Capture the cell that displays the provided text and extract its (x, y) central coordinate. 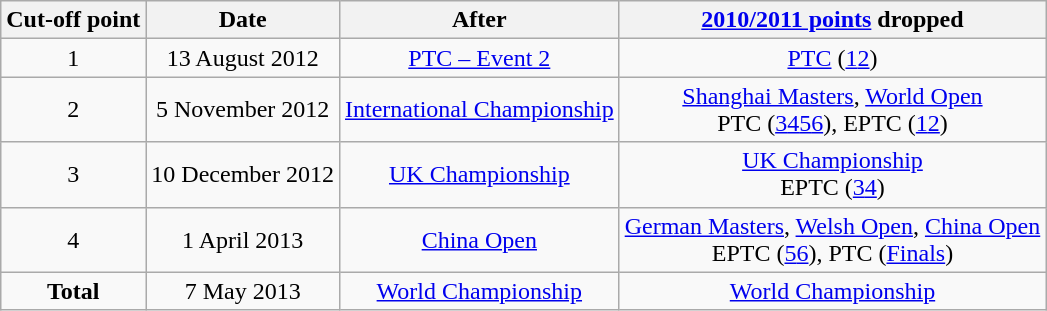
4 (74, 240)
International Championship (479, 110)
2 (74, 110)
UK ChampionshipEPTC (34) (832, 174)
After (479, 20)
3 (74, 174)
Cut-off point (74, 20)
10 December 2012 (243, 174)
1 (74, 58)
China Open (479, 240)
5 November 2012 (243, 110)
Date (243, 20)
1 April 2013 (243, 240)
PTC – Event 2 (479, 58)
13 August 2012 (243, 58)
PTC (12) (832, 58)
2010/2011 points dropped (832, 20)
UK Championship (479, 174)
Shanghai Masters, World OpenPTC (3456), EPTC (12) (832, 110)
German Masters, Welsh Open, China OpenEPTC (56), PTC (Finals) (832, 240)
Total (74, 291)
7 May 2013 (243, 291)
